Capture the cell that displays the provided text and extract its [X, Y] central coordinate. 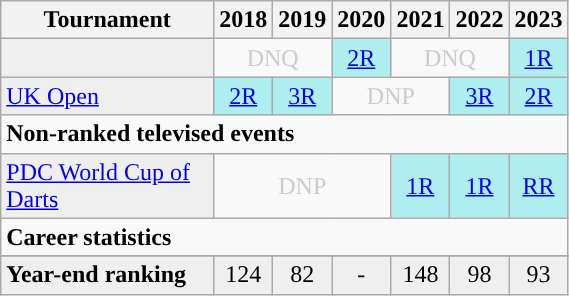
- [362, 275]
2020 [362, 20]
2022 [480, 20]
RR [538, 186]
98 [480, 275]
UK Open [108, 96]
Year-end ranking [108, 275]
2019 [302, 20]
2023 [538, 20]
2021 [420, 20]
124 [244, 275]
Non-ranked televised events [284, 134]
148 [420, 275]
2018 [244, 20]
93 [538, 275]
82 [302, 275]
Career statistics [284, 237]
PDC World Cup of Darts [108, 186]
Tournament [108, 20]
